Output the (X, Y) coordinate of the center of the cell containing the given text.  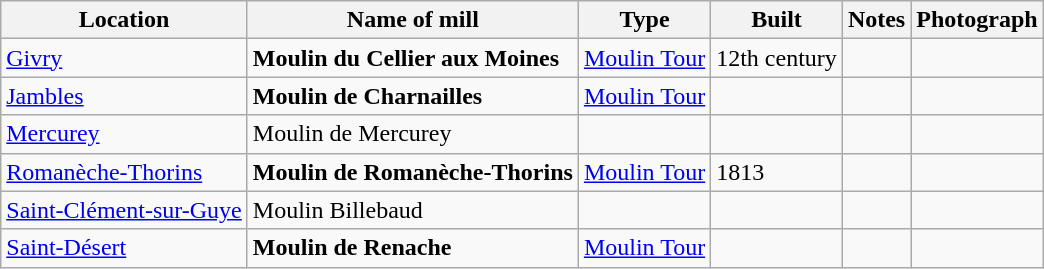
Moulin du Cellier aux Moines (412, 58)
Moulin de Mercurey (412, 134)
Givry (124, 58)
Saint-Clément-sur-Guye (124, 210)
Notes (876, 20)
1813 (777, 172)
Romanèche-Thorins (124, 172)
Moulin de Romanèche-Thorins (412, 172)
Moulin de Renache (412, 248)
Mercurey (124, 134)
Type (644, 20)
Built (777, 20)
Name of mill (412, 20)
Jambles (124, 96)
Moulin de Charnailles (412, 96)
Location (124, 20)
Photograph (977, 20)
Moulin Billebaud (412, 210)
12th century (777, 58)
Saint-Désert (124, 248)
